Capture the cell that displays the provided text and extract its (x, y) central coordinate. 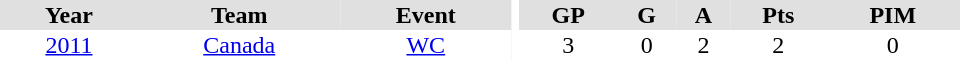
2011 (69, 45)
Event (426, 15)
GP (568, 15)
Pts (778, 15)
PIM (893, 15)
Canada (240, 45)
Team (240, 15)
WC (426, 45)
Year (69, 15)
3 (568, 45)
G (646, 15)
A (704, 15)
